Scan for the cell matching the given text and deliver its (x, y) coordinate at center. 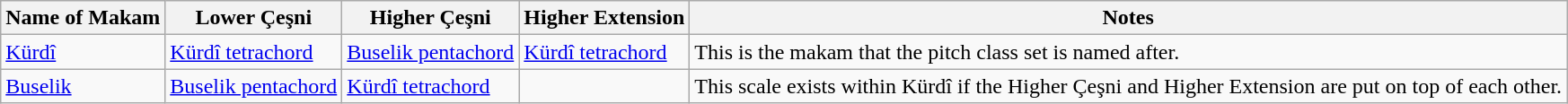
Kürdî (83, 52)
Name of Makam (83, 18)
Notes (1128, 18)
Higher Çeşni (431, 18)
Buselik (83, 86)
Lower Çeşni (253, 18)
Higher Extension (604, 18)
This is the makam that the pitch class set is named after. (1128, 52)
This scale exists within Kürdî if the Higher Çeşni and Higher Extension are put on top of each other. (1128, 86)
